Search for the cell housing the specified text and yield its [x, y] center coordinate. 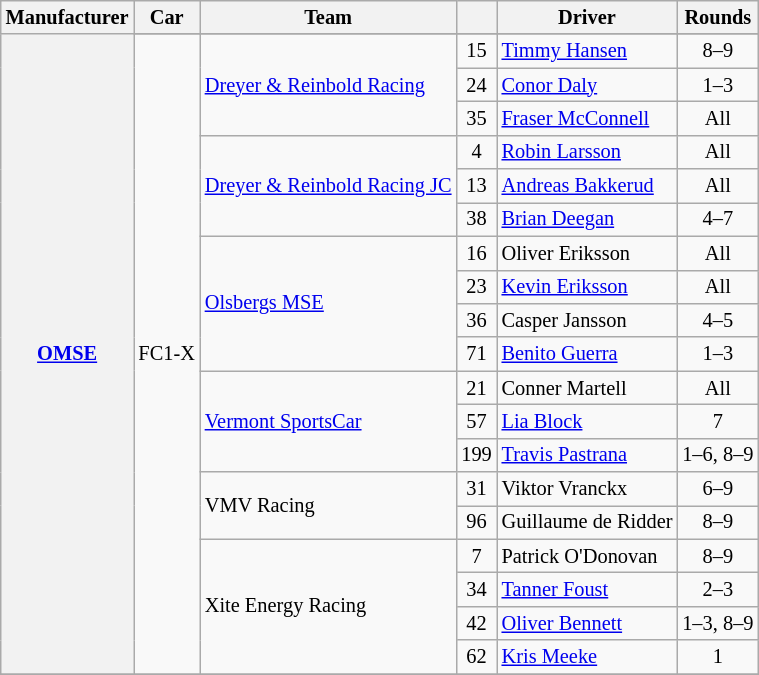
VMV Racing [328, 506]
Xite Energy Racing [328, 606]
13 [476, 186]
21 [476, 388]
199 [476, 455]
Kris Meeke [588, 657]
36 [476, 320]
Conner Martell [588, 388]
42 [476, 623]
Viktor Vranckx [588, 489]
Travis Pastrana [588, 455]
1–6, 8–9 [718, 455]
Patrick O'Donovan [588, 556]
Kevin Eriksson [588, 287]
Manufacturer [68, 17]
96 [476, 522]
Oliver Bennett [588, 623]
Timmy Hansen [588, 51]
24 [476, 85]
Casper Jansson [588, 320]
Dreyer & Reinbold Racing [328, 84]
6–9 [718, 489]
4–7 [718, 219]
15 [476, 51]
Oliver Eriksson [588, 253]
Vermont SportsCar [328, 422]
FC1-X [167, 354]
Guillaume de Ridder [588, 522]
Conor Daly [588, 85]
31 [476, 489]
57 [476, 421]
Robin Larsson [588, 152]
Andreas Bakkerud [588, 186]
16 [476, 253]
Fraser McConnell [588, 118]
Dreyer & Reinbold Racing JC [328, 186]
2–3 [718, 589]
34 [476, 589]
Team [328, 17]
Lia Block [588, 421]
Brian Deegan [588, 219]
23 [476, 287]
Tanner Foust [588, 589]
35 [476, 118]
62 [476, 657]
1–3, 8–9 [718, 623]
Driver [588, 17]
Benito Guerra [588, 354]
Olsbergs MSE [328, 304]
Car [167, 17]
1 [718, 657]
38 [476, 219]
4–5 [718, 320]
4 [476, 152]
Rounds [718, 17]
71 [476, 354]
OMSE [68, 354]
